For the text-containing cell, return its midpoint in (X, Y) coordinate format. 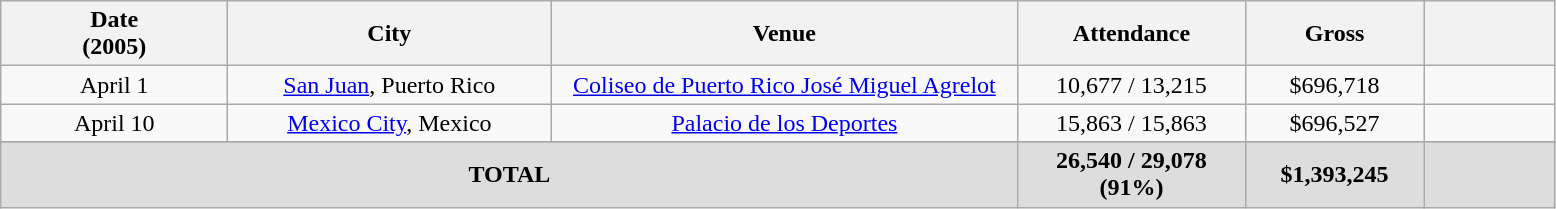
San Juan, Puerto Rico (390, 85)
Attendance (1132, 34)
15,863 / 15,863 (1132, 123)
Venue (784, 34)
Date(2005) (114, 34)
Mexico City, Mexico (390, 123)
April 10 (114, 123)
26,540 / 29,078 (91%) (1132, 174)
Gross (1334, 34)
City (390, 34)
$1,393,245 (1334, 174)
$696,527 (1334, 123)
TOTAL (510, 174)
Coliseo de Puerto Rico José Miguel Agrelot (784, 85)
10,677 / 13,215 (1132, 85)
$696,718 (1334, 85)
April 1 (114, 85)
Palacio de los Deportes (784, 123)
